Pinpoint the cell where the given text exists, returning its [x, y] midpoint coordinate. 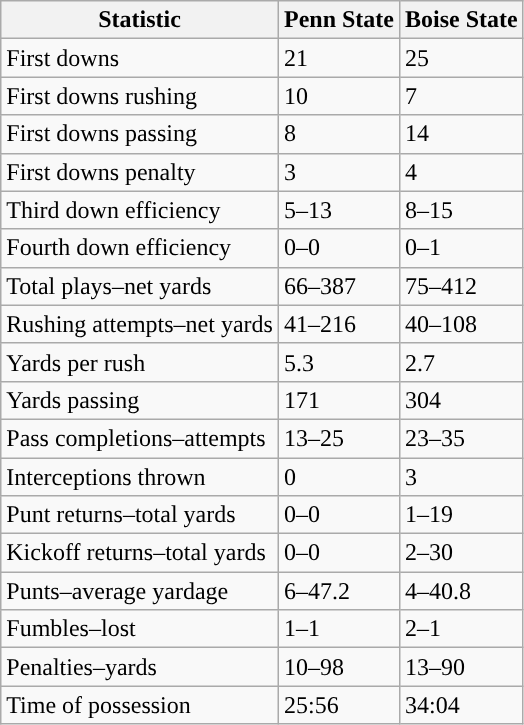
23–35 [462, 438]
First downs penalty [140, 172]
Punt returns–total yards [140, 515]
5–13 [338, 210]
171 [338, 400]
0–1 [462, 248]
8 [338, 134]
2–1 [462, 629]
13–90 [462, 667]
Statistic [140, 20]
Penn State [338, 20]
1–19 [462, 515]
40–108 [462, 324]
First downs [140, 58]
66–387 [338, 286]
First downs rushing [140, 96]
7 [462, 96]
41–216 [338, 324]
Rushing attempts–net yards [140, 324]
Kickoff returns–total yards [140, 553]
304 [462, 400]
10–98 [338, 667]
5.3 [338, 362]
Penalties–yards [140, 667]
Yards passing [140, 400]
Pass completions–attempts [140, 438]
0 [338, 477]
Yards per rush [140, 362]
Third down efficiency [140, 210]
14 [462, 134]
Boise State [462, 20]
2.7 [462, 362]
75–412 [462, 286]
25 [462, 58]
10 [338, 96]
34:04 [462, 705]
1–1 [338, 629]
4 [462, 172]
Total plays–net yards [140, 286]
Fumbles–lost [140, 629]
13–25 [338, 438]
Fourth down efficiency [140, 248]
21 [338, 58]
First downs passing [140, 134]
Time of possession [140, 705]
2–30 [462, 553]
8–15 [462, 210]
Interceptions thrown [140, 477]
6–47.2 [338, 591]
Punts–average yardage [140, 591]
25:56 [338, 705]
4–40.8 [462, 591]
